Determine the (x, y) coordinate at the center of the cell enclosing the given text.  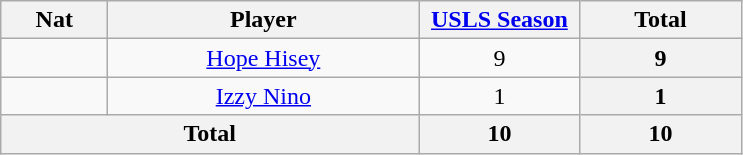
Player (264, 20)
Hope Hisey (264, 58)
Izzy Nino (264, 96)
Nat (54, 20)
USLS Season (500, 20)
